Locate the cell with the specified text and output its (X, Y) center coordinate. 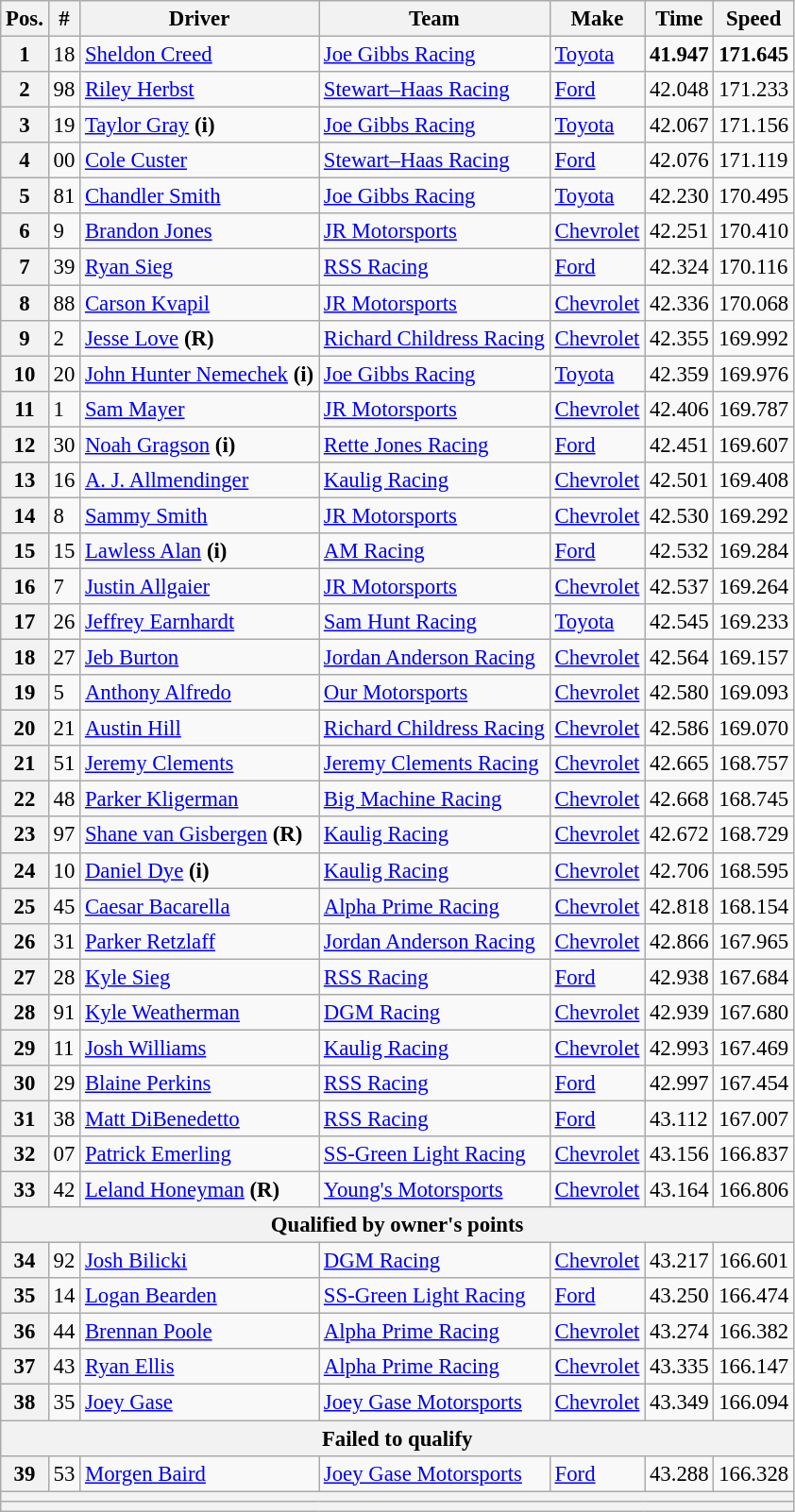
John Hunter Nemechek (i) (200, 374)
42.359 (680, 374)
43.217 (680, 1261)
Young's Motorsports (434, 1190)
166.806 (753, 1190)
24 (25, 870)
Justin Allgaier (200, 586)
6 (25, 231)
167.454 (753, 1084)
42.501 (680, 480)
166.147 (753, 1368)
17 (25, 622)
43.250 (680, 1296)
07 (64, 1154)
AM Racing (434, 551)
166.094 (753, 1403)
48 (64, 799)
Matt DiBenedetto (200, 1118)
170.068 (753, 303)
Cole Custer (200, 160)
Taylor Gray (i) (200, 126)
Josh Bilicki (200, 1261)
Chandler Smith (200, 196)
Jeffrey Earnhardt (200, 622)
Blaine Perkins (200, 1084)
42.355 (680, 338)
167.684 (753, 977)
43.156 (680, 1154)
168.745 (753, 799)
167.680 (753, 1013)
22 (25, 799)
43.335 (680, 1368)
169.787 (753, 409)
33 (25, 1190)
42.530 (680, 515)
Failed to qualify (397, 1438)
A. J. Allmendinger (200, 480)
171.156 (753, 126)
Leland Honeyman (R) (200, 1190)
169.292 (753, 515)
45 (64, 906)
43.112 (680, 1118)
Austin Hill (200, 729)
42.672 (680, 835)
12 (25, 445)
Josh Williams (200, 1048)
170.495 (753, 196)
Jeb Burton (200, 658)
42.076 (680, 160)
Parker Kligerman (200, 799)
81 (64, 196)
171.119 (753, 160)
168.595 (753, 870)
Jeremy Clements Racing (434, 764)
Brandon Jones (200, 231)
170.410 (753, 231)
Jesse Love (R) (200, 338)
Riley Herbst (200, 90)
42 (64, 1190)
Carson Kvapil (200, 303)
Speed (753, 19)
Anthony Alfredo (200, 693)
97 (64, 835)
91 (64, 1013)
169.157 (753, 658)
43 (64, 1368)
169.284 (753, 551)
42.067 (680, 126)
34 (25, 1261)
171.645 (753, 55)
42.580 (680, 693)
25 (25, 906)
42.451 (680, 445)
Caesar Bacarella (200, 906)
Joey Gase (200, 1403)
Kyle Weatherman (200, 1013)
167.469 (753, 1048)
166.382 (753, 1332)
00 (64, 160)
Driver (200, 19)
51 (64, 764)
Kyle Sieg (200, 977)
42.939 (680, 1013)
42.997 (680, 1084)
169.264 (753, 586)
13 (25, 480)
168.154 (753, 906)
Our Motorsports (434, 693)
169.976 (753, 374)
166.328 (753, 1473)
88 (64, 303)
169.233 (753, 622)
Sam Mayer (200, 409)
42.324 (680, 267)
42.537 (680, 586)
168.757 (753, 764)
Sammy Smith (200, 515)
166.474 (753, 1296)
# (64, 19)
42.586 (680, 729)
167.965 (753, 941)
36 (25, 1332)
Patrick Emerling (200, 1154)
Pos. (25, 19)
168.729 (753, 835)
41.947 (680, 55)
98 (64, 90)
Morgen Baird (200, 1473)
42.532 (680, 551)
42.706 (680, 870)
42.866 (680, 941)
42.665 (680, 764)
23 (25, 835)
42.406 (680, 409)
Jeremy Clements (200, 764)
Ryan Sieg (200, 267)
Brennan Poole (200, 1332)
Daniel Dye (i) (200, 870)
Qualified by owner's points (397, 1225)
166.837 (753, 1154)
Lawless Alan (i) (200, 551)
42.230 (680, 196)
169.093 (753, 693)
42.545 (680, 622)
Rette Jones Racing (434, 445)
42.668 (680, 799)
32 (25, 1154)
170.116 (753, 267)
53 (64, 1473)
42.993 (680, 1048)
43.274 (680, 1332)
Ryan Ellis (200, 1368)
Make (597, 19)
43.288 (680, 1473)
166.601 (753, 1261)
169.408 (753, 480)
4 (25, 160)
Noah Gragson (i) (200, 445)
Time (680, 19)
Big Machine Racing (434, 799)
42.818 (680, 906)
43.349 (680, 1403)
92 (64, 1261)
Team (434, 19)
37 (25, 1368)
42.564 (680, 658)
42.336 (680, 303)
Parker Retzlaff (200, 941)
43.164 (680, 1190)
3 (25, 126)
Sheldon Creed (200, 55)
169.992 (753, 338)
171.233 (753, 90)
167.007 (753, 1118)
169.607 (753, 445)
Logan Bearden (200, 1296)
Shane van Gisbergen (R) (200, 835)
44 (64, 1332)
Sam Hunt Racing (434, 622)
169.070 (753, 729)
42.938 (680, 977)
42.251 (680, 231)
42.048 (680, 90)
